Provide the [x, y] coordinate of the cell's center where the given text is located.  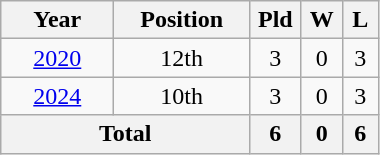
10th [182, 96]
L [360, 20]
Pld [275, 20]
Position [182, 20]
Total [126, 134]
2024 [58, 96]
2020 [58, 58]
12th [182, 58]
Year [58, 20]
W [322, 20]
